Provide the (X, Y) coordinate of the cell's center where the given text is located.  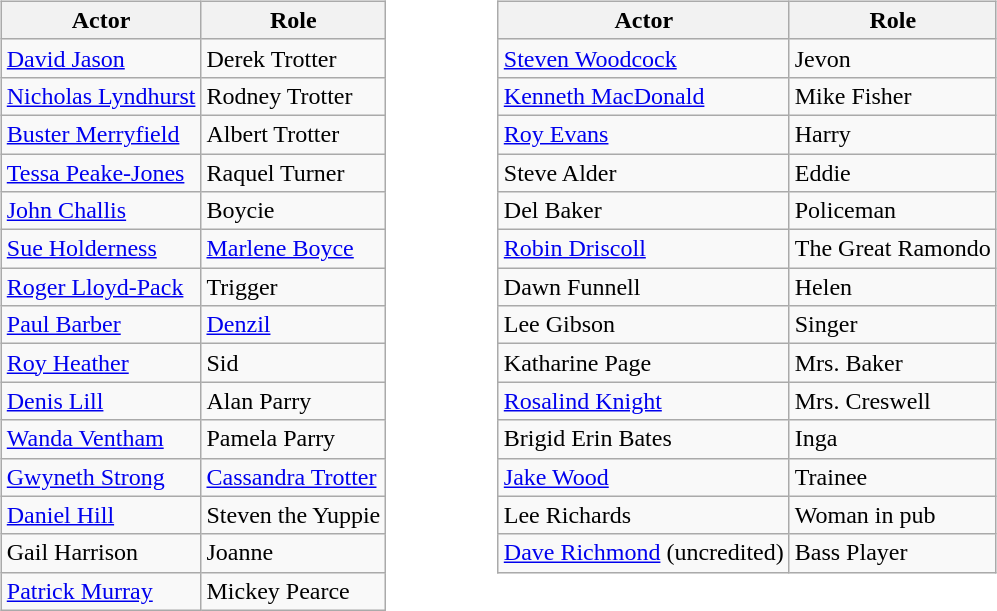
Steven the Yuppie (294, 515)
David Jason (101, 58)
Tessa Peake-Jones (101, 173)
Lee Gibson (644, 325)
Jake Wood (644, 477)
Joanne (294, 553)
Roger Lloyd-Pack (101, 287)
Dawn Funnell (644, 287)
Derek Trotter (294, 58)
Jevon (892, 58)
Sid (294, 363)
Bass Player (892, 553)
Nicholas Lyndhurst (101, 96)
Inga (892, 439)
Gwyneth Strong (101, 477)
Trigger (294, 287)
Eddie (892, 173)
Alan Parry (294, 401)
Cassandra Trotter (294, 477)
The Great Ramondo (892, 249)
Buster Merryfield (101, 134)
Roy Evans (644, 134)
Katharine Page (644, 363)
Paul Barber (101, 325)
Woman in pub (892, 515)
Lee Richards (644, 515)
Wanda Ventham (101, 439)
Mrs. Creswell (892, 401)
Gail Harrison (101, 553)
John Challis (101, 211)
Trainee (892, 477)
Raquel Turner (294, 173)
Robin Driscoll (644, 249)
Denis Lill (101, 401)
Albert Trotter (294, 134)
Brigid Erin Bates (644, 439)
Patrick Murray (101, 591)
Harry (892, 134)
Marlene Boyce (294, 249)
Dave Richmond (uncredited) (644, 553)
Steve Alder (644, 173)
Daniel Hill (101, 515)
Steven Woodcock (644, 58)
Singer (892, 325)
Helen (892, 287)
Kenneth MacDonald (644, 96)
Mrs. Baker (892, 363)
Rosalind Knight (644, 401)
Mickey Pearce (294, 591)
Del Baker (644, 211)
Roy Heather (101, 363)
Pamela Parry (294, 439)
Mike Fisher (892, 96)
Denzil (294, 325)
Boycie (294, 211)
Rodney Trotter (294, 96)
Sue Holderness (101, 249)
Policeman (892, 211)
